Return (x, y) of the center of cell containing provided text 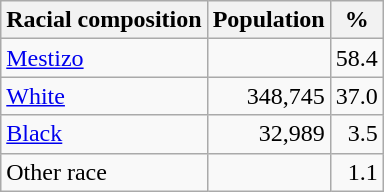
3.5 (356, 134)
37.0 (356, 96)
White (104, 96)
Racial composition (104, 20)
Mestizo (104, 58)
Other race (104, 172)
Population (268, 20)
1.1 (356, 172)
58.4 (356, 58)
32,989 (268, 134)
% (356, 20)
348,745 (268, 96)
Black (104, 134)
